Search for the cell housing the specified text and yield its (X, Y) center coordinate. 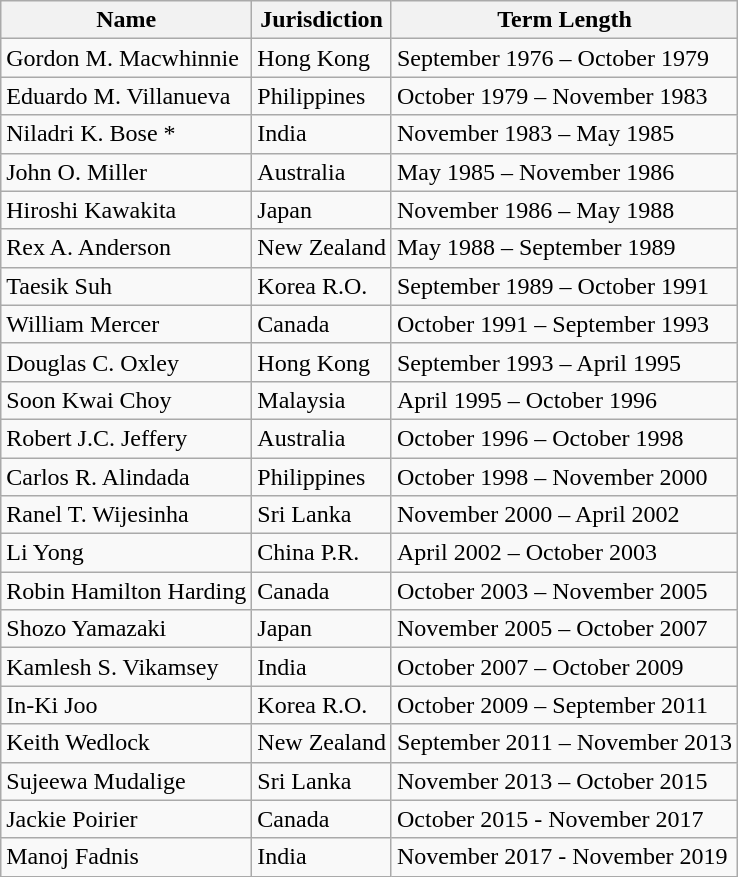
Robert J.C. Jeffery (126, 438)
Gordon M. Macwhinnie (126, 58)
Term Length (564, 20)
October 2003 – November 2005 (564, 591)
Eduardo M. Villanueva (126, 96)
April 1995 – October 1996 (564, 400)
Taesik Suh (126, 286)
September 2011 – November 2013 (564, 743)
November 1986 – May 1988 (564, 210)
Ranel T. Wijesinha (126, 515)
October 1998 – November 2000 (564, 477)
September 1989 – October 1991 (564, 286)
November 1983 – May 1985 (564, 134)
Sujeewa Mudalige (126, 781)
John O. Miller (126, 172)
May 1985 – November 1986 (564, 172)
October 1979 – November 1983 (564, 96)
November 2000 – April 2002 (564, 515)
Keith Wedlock (126, 743)
October 1996 – October 1998 (564, 438)
Jurisdiction (322, 20)
In-Ki Joo (126, 705)
September 1976 – October 1979 (564, 58)
October 2015 - November 2017 (564, 819)
Shozo Yamazaki (126, 629)
Malaysia (322, 400)
April 2002 – October 2003 (564, 553)
Name (126, 20)
October 1991 – September 1993 (564, 324)
October 2009 – September 2011 (564, 705)
Soon Kwai Choy (126, 400)
Robin Hamilton Harding (126, 591)
Kamlesh S. Vikamsey (126, 667)
William Mercer (126, 324)
May 1988 – September 1989 (564, 248)
Rex A. Anderson (126, 248)
October 2007 – October 2009 (564, 667)
Niladri K. Bose * (126, 134)
China P.R. (322, 553)
Manoj Fadnis (126, 857)
November 2017 - November 2019 (564, 857)
Carlos R. Alindada (126, 477)
November 2013 – October 2015 (564, 781)
September 1993 – April 1995 (564, 362)
Jackie Poirier (126, 819)
November 2005 – October 2007 (564, 629)
Douglas C. Oxley (126, 362)
Hiroshi Kawakita (126, 210)
Li Yong (126, 553)
